Return (X, Y) of the center of cell containing provided text 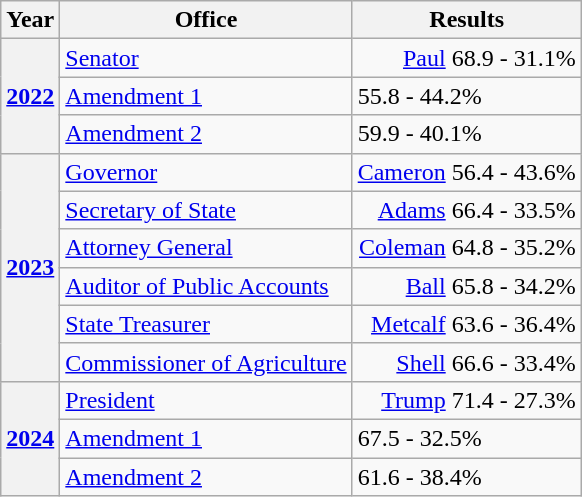
Senator (206, 58)
Trump 71.4 - 27.3% (466, 400)
Auditor of Public Accounts (206, 286)
President (206, 400)
Coleman 64.8 - 35.2% (466, 248)
2022 (30, 96)
Adams 66.4 - 33.5% (466, 210)
Results (466, 20)
2023 (30, 267)
67.5 - 32.5% (466, 438)
Year (30, 20)
State Treasurer (206, 324)
Ball 65.8 - 34.2% (466, 286)
Secretary of State (206, 210)
Attorney General (206, 248)
Metcalf 63.6 - 36.4% (466, 324)
2024 (30, 438)
Governor (206, 172)
55.8 - 44.2% (466, 96)
Paul 68.9 - 31.1% (466, 58)
Shell 66.6 - 33.4% (466, 362)
61.6 - 38.4% (466, 477)
59.9 - 40.1% (466, 134)
Commissioner of Agriculture (206, 362)
Cameron 56.4 - 43.6% (466, 172)
Office (206, 20)
